Capture the cell that displays the provided text and extract its (x, y) central coordinate. 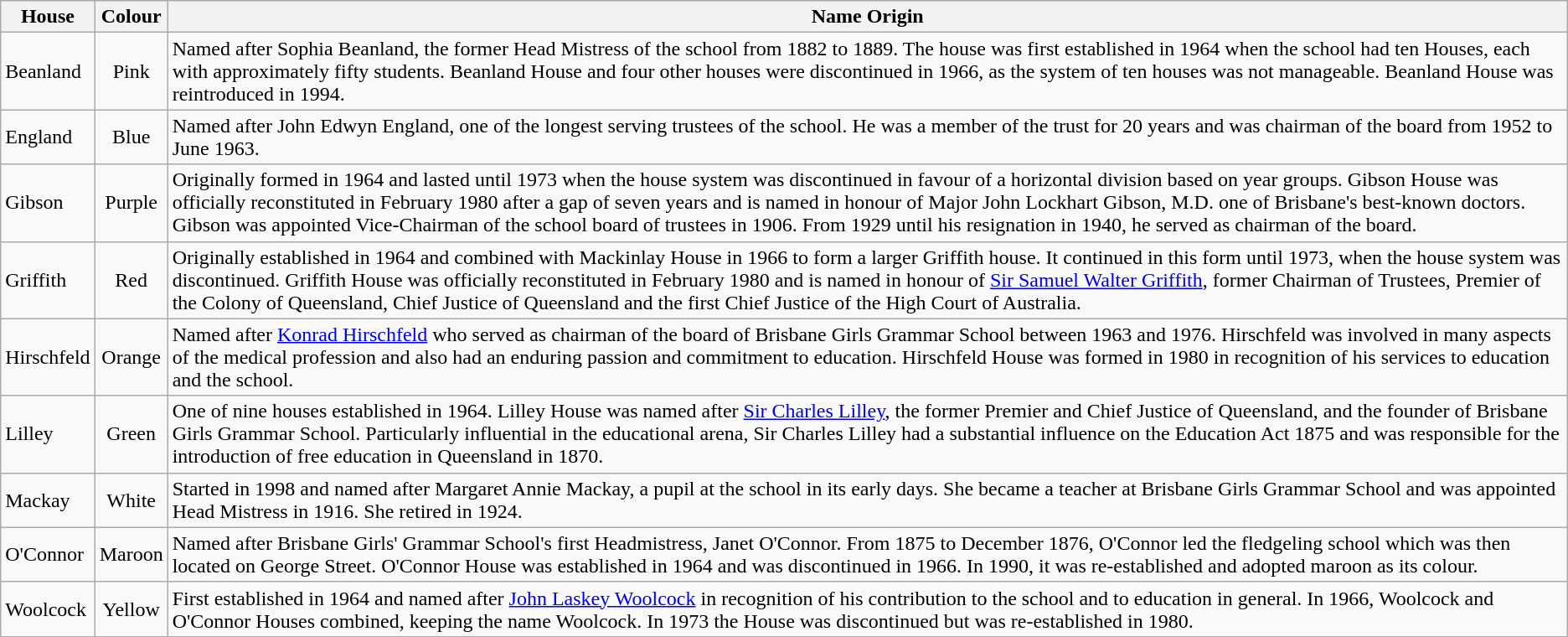
Red (131, 280)
Griffith (48, 280)
Mackay (48, 500)
Pink (131, 71)
Colour (131, 17)
White (131, 500)
Beanland (48, 71)
Maroon (131, 555)
House (48, 17)
Orange (131, 357)
Yellow (131, 609)
Hirschfeld (48, 357)
England (48, 137)
Green (131, 434)
O'Connor (48, 555)
Blue (131, 137)
Name Origin (868, 17)
Gibson (48, 203)
Purple (131, 203)
Woolcock (48, 609)
Lilley (48, 434)
